Locate the cell with the specified text and output its (X, Y) center coordinate. 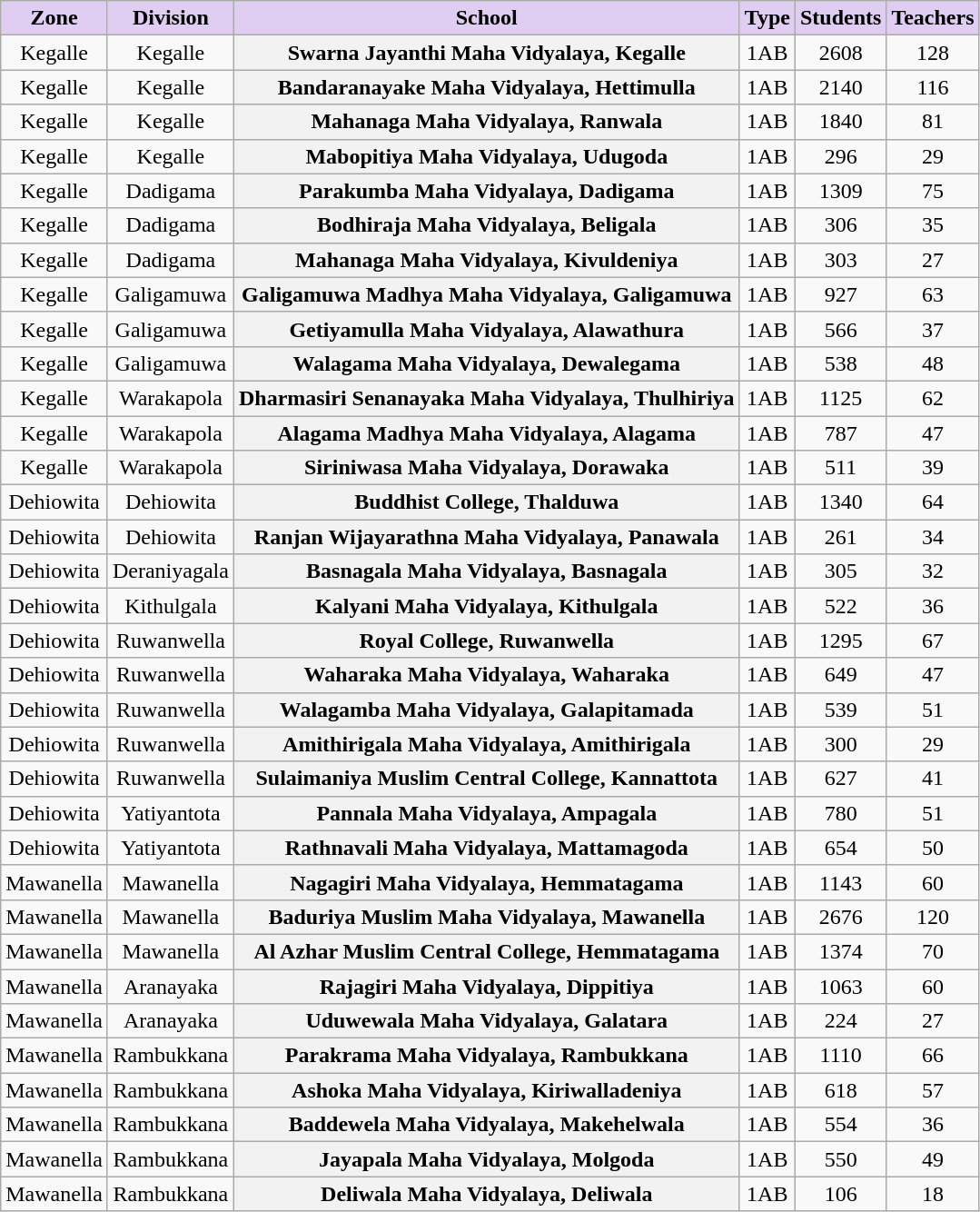
Teachers (933, 18)
57 (933, 1090)
Deraniyagala (171, 571)
Al Azhar Muslim Central College, Hemmatagama (487, 951)
511 (840, 468)
554 (840, 1125)
566 (840, 329)
305 (840, 571)
Dharmasiri Senanayaka Maha Vidyalaya, Thulhiriya (487, 398)
1840 (840, 122)
75 (933, 191)
120 (933, 917)
Ranjan Wijayarathna Maha Vidyalaya, Panawala (487, 537)
67 (933, 641)
Mahanaga Maha Vidyalaya, Kivuldeniya (487, 260)
Parakrama Maha Vidyalaya, Rambukkana (487, 1056)
Uduwewala Maha Vidyalaya, Galatara (487, 1021)
Parakumba Maha Vidyalaya, Dadigama (487, 191)
261 (840, 537)
Swarna Jayanthi Maha Vidyalaya, Kegalle (487, 53)
2676 (840, 917)
49 (933, 1159)
780 (840, 813)
Nagagiri Maha Vidyalaya, Hemmatagama (487, 882)
927 (840, 294)
Rajagiri Maha Vidyalaya, Dippitiya (487, 986)
Royal College, Ruwanwella (487, 641)
37 (933, 329)
Kalyani Maha Vidyalaya, Kithulgala (487, 606)
Kithulgala (171, 606)
Siriniwasa Maha Vidyalaya, Dorawaka (487, 468)
Buddhist College, Thalduwa (487, 502)
2140 (840, 87)
1143 (840, 882)
Zone (54, 18)
Walagamba Maha Vidyalaya, Galapitamada (487, 710)
50 (933, 848)
300 (840, 744)
649 (840, 675)
1295 (840, 641)
654 (840, 848)
Getiyamulla Maha Vidyalaya, Alawathura (487, 329)
Alagama Madhya Maha Vidyalaya, Alagama (487, 433)
34 (933, 537)
Mabopitiya Maha Vidyalaya, Udugoda (487, 156)
Bodhiraja Maha Vidyalaya, Beligala (487, 225)
Amithirigala Maha Vidyalaya, Amithirigala (487, 744)
627 (840, 779)
128 (933, 53)
303 (840, 260)
618 (840, 1090)
116 (933, 87)
48 (933, 363)
Ashoka Maha Vidyalaya, Kiriwalladeniya (487, 1090)
2608 (840, 53)
64 (933, 502)
106 (840, 1194)
Baduriya Muslim Maha Vidyalaya, Mawanella (487, 917)
Baddewela Maha Vidyalaya, Makehelwala (487, 1125)
Mahanaga Maha Vidyalaya, Ranwala (487, 122)
Rathnavali Maha Vidyalaya, Mattamagoda (487, 848)
Bandaranayake Maha Vidyalaya, Hettimulla (487, 87)
18 (933, 1194)
Sulaimaniya Muslim Central College, Kannattota (487, 779)
1340 (840, 502)
296 (840, 156)
539 (840, 710)
62 (933, 398)
Walagama Maha Vidyalaya, Dewalegama (487, 363)
35 (933, 225)
538 (840, 363)
1309 (840, 191)
81 (933, 122)
787 (840, 433)
1110 (840, 1056)
Students (840, 18)
Pannala Maha Vidyalaya, Ampagala (487, 813)
1125 (840, 398)
Deliwala Maha Vidyalaya, Deliwala (487, 1194)
Division (171, 18)
306 (840, 225)
41 (933, 779)
550 (840, 1159)
Jayapala Maha Vidyalaya, Molgoda (487, 1159)
66 (933, 1056)
Type (767, 18)
School (487, 18)
522 (840, 606)
224 (840, 1021)
63 (933, 294)
Waharaka Maha Vidyalaya, Waharaka (487, 675)
70 (933, 951)
Galigamuwa Madhya Maha Vidyalaya, Galigamuwa (487, 294)
32 (933, 571)
1063 (840, 986)
Basnagala Maha Vidyalaya, Basnagala (487, 571)
1374 (840, 951)
39 (933, 468)
